Return the [x, y] coordinate for the center point of the cell that contains the specified text.  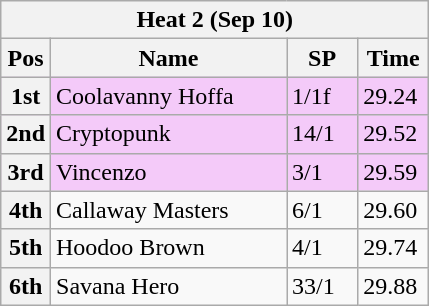
Hoodoo Brown [169, 248]
14/1 [322, 134]
29.88 [394, 286]
1/1f [322, 96]
Coolavanny Hoffa [169, 96]
Callaway Masters [169, 210]
29.24 [394, 96]
6th [26, 286]
Vincenzo [169, 172]
3rd [26, 172]
29.59 [394, 172]
SP [322, 58]
Name [169, 58]
Savana Hero [169, 286]
3/1 [322, 172]
4/1 [322, 248]
2nd [26, 134]
29.52 [394, 134]
1st [26, 96]
29.74 [394, 248]
33/1 [322, 286]
Time [394, 58]
4th [26, 210]
Pos [26, 58]
Cryptopunk [169, 134]
Heat 2 (Sep 10) [215, 20]
5th [26, 248]
6/1 [322, 210]
29.60 [394, 210]
